Detect which cell encompasses the target text, then output its (X, Y) center coordinate. 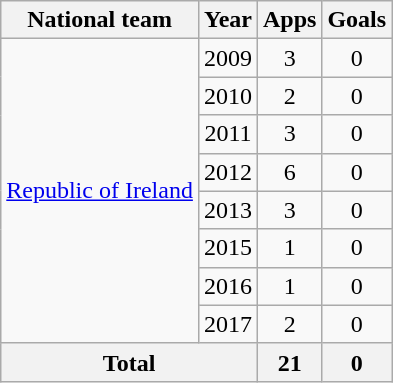
National team (100, 20)
2010 (228, 96)
2013 (228, 210)
2009 (228, 58)
2012 (228, 172)
Apps (289, 20)
6 (289, 172)
Total (130, 362)
Goals (357, 20)
Republic of Ireland (100, 191)
2011 (228, 134)
21 (289, 362)
Year (228, 20)
2017 (228, 324)
2015 (228, 248)
2016 (228, 286)
